For the text-containing cell, return its midpoint in (X, Y) coordinate format. 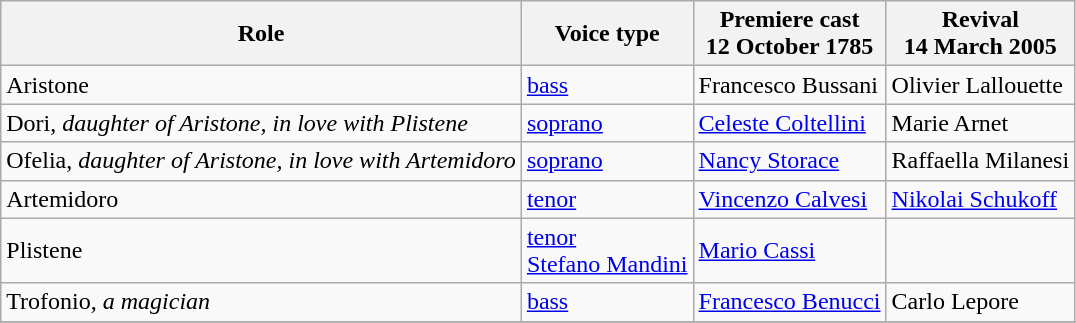
Carlo Lepore (980, 302)
Role (262, 34)
tenorStefano Mandini (607, 250)
Aristone (262, 85)
Olivier Lallouette (980, 85)
Voice type (607, 34)
tenor (607, 199)
Marie Arnet (980, 123)
Ofelia, daughter of Aristone, in love with Artemidoro (262, 161)
Plistene (262, 250)
Trofonio, a magician (262, 302)
Nikolai Schukoff (980, 199)
Nancy Storace (790, 161)
Francesco Benucci (790, 302)
Francesco Bussani (790, 85)
Dori, daughter of Aristone, in love with Plistene (262, 123)
Revival14 March 2005 (980, 34)
Premiere cast12 October 1785 (790, 34)
Raffaella Milanesi (980, 161)
Celeste Coltellini (790, 123)
Mario Cassi (790, 250)
Artemidoro (262, 199)
Vincenzo Calvesi (790, 199)
